Find where the given text appears and provide that cell's center as [x, y] coordinate. 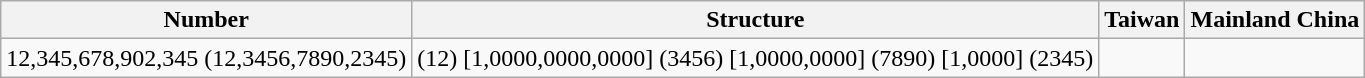
Mainland China [1275, 20]
(12) [1,0000,0000,0000] (3456) [1,0000,0000] (7890) [1,0000] (2345) [756, 58]
Taiwan [1142, 20]
Number [206, 20]
Structure [756, 20]
12,345,678,902,345 (12,3456,7890,2345) [206, 58]
